Detect which cell encompasses the target text, then output its (x, y) center coordinate. 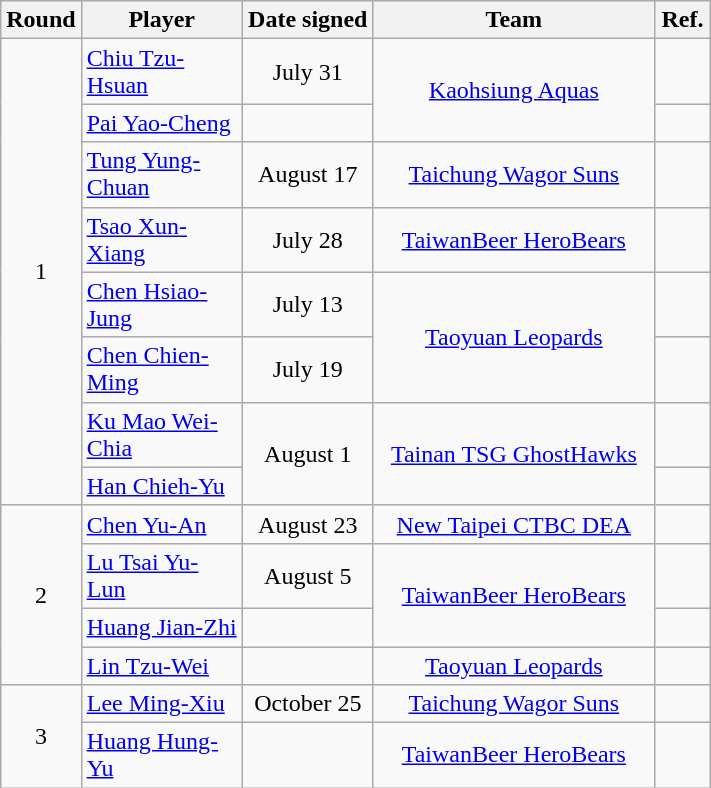
August 17 (308, 174)
July 19 (308, 370)
Huang Jian-Zhi (162, 627)
Chen Hsiao-Jung (162, 304)
August 23 (308, 524)
Kaohsiung Aquas (514, 90)
New Taipei CTBC DEA (514, 524)
Chen Yu-An (162, 524)
Date signed (308, 20)
1 (41, 272)
Lu Tsai Yu-Lun (162, 576)
October 25 (308, 704)
Pai Yao-Cheng (162, 123)
August 5 (308, 576)
Player (162, 20)
Tainan TSG GhostHawks (514, 454)
Chiu Tzu-Hsuan (162, 72)
Lee Ming-Xiu (162, 704)
July 13 (308, 304)
Tung Yung-Chuan (162, 174)
July 31 (308, 72)
Han Chieh-Yu (162, 486)
August 1 (308, 454)
Tsao Xun-Xiang (162, 240)
Team (514, 20)
2 (41, 594)
Lin Tzu-Wei (162, 665)
Chen Chien-Ming (162, 370)
Ref. (682, 20)
July 28 (308, 240)
3 (41, 736)
Round (41, 20)
Huang Hung-Yu (162, 756)
Ku Mao Wei-Chia (162, 434)
